Determine the (x, y) coordinate at the center of the cell enclosing the given text.  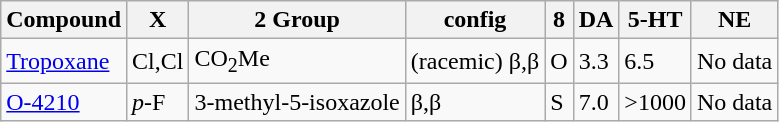
DA (596, 20)
2 Group (297, 20)
>1000 (656, 102)
7.0 (596, 102)
S (559, 102)
X (158, 20)
p-F (158, 102)
(racemic) β,β (474, 61)
8 (559, 20)
3.3 (596, 61)
5-HT (656, 20)
6.5 (656, 61)
Compound (64, 20)
Tropoxane (64, 61)
CO2Me (297, 61)
3-methyl-5-isoxazole (297, 102)
O (559, 61)
config (474, 20)
O-4210 (64, 102)
β,β (474, 102)
NE (734, 20)
Cl,Cl (158, 61)
